For the text-containing cell, return its midpoint in (X, Y) coordinate format. 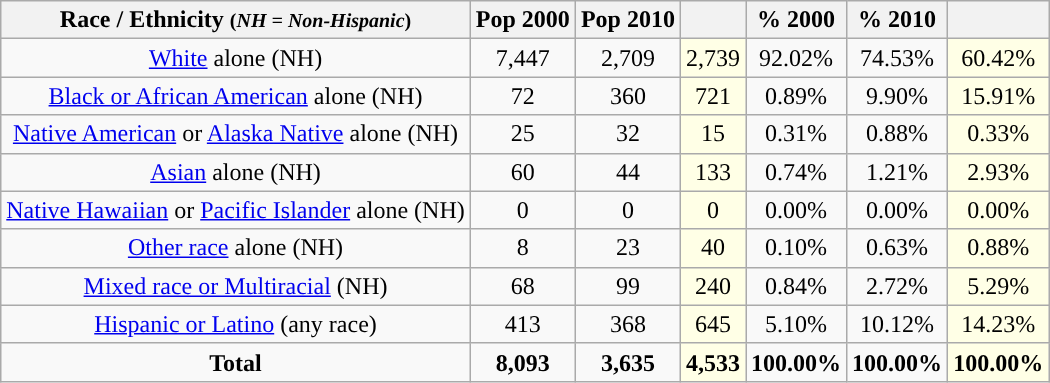
44 (628, 172)
40 (712, 248)
15 (712, 134)
1.21% (898, 172)
% 2000 (796, 20)
0.84% (796, 286)
3,635 (628, 362)
Native Hawaiian or Pacific Islander alone (NH) (236, 210)
60.42% (998, 58)
White alone (NH) (236, 58)
25 (522, 134)
Total (236, 362)
Race / Ethnicity (NH = Non-Hispanic) (236, 20)
15.91% (998, 96)
% 2010 (898, 20)
0.10% (796, 248)
9.90% (898, 96)
Native American or Alaska Native alone (NH) (236, 134)
Hispanic or Latino (any race) (236, 324)
0.89% (796, 96)
7,447 (522, 58)
645 (712, 324)
0.74% (796, 172)
133 (712, 172)
60 (522, 172)
Asian alone (NH) (236, 172)
Pop 2010 (628, 20)
72 (522, 96)
368 (628, 324)
92.02% (796, 58)
8,093 (522, 362)
240 (712, 286)
74.53% (898, 58)
2,709 (628, 58)
5.29% (998, 286)
0.63% (898, 248)
5.10% (796, 324)
68 (522, 286)
721 (712, 96)
2.93% (998, 172)
14.23% (998, 324)
23 (628, 248)
10.12% (898, 324)
360 (628, 96)
2,739 (712, 58)
2.72% (898, 286)
Other race alone (NH) (236, 248)
99 (628, 286)
8 (522, 248)
32 (628, 134)
0.31% (796, 134)
Black or African American alone (NH) (236, 96)
413 (522, 324)
4,533 (712, 362)
Pop 2000 (522, 20)
Mixed race or Multiracial (NH) (236, 286)
0.33% (998, 134)
